Return the [x, y] coordinate for the center point of the cell that contains the specified text.  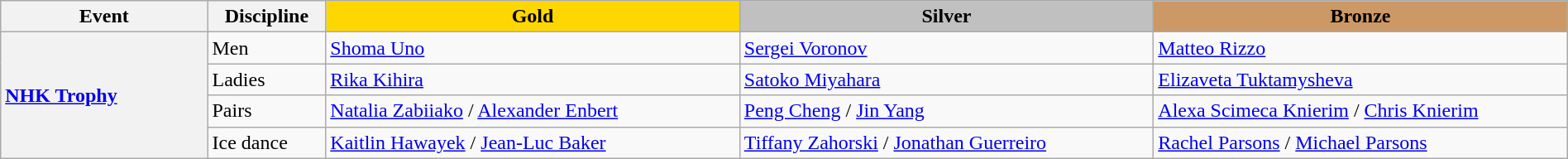
Discipline [266, 17]
Kaitlin Hawayek / Jean-Luc Baker [533, 142]
Event [104, 17]
Tiffany Zahorski / Jonathan Guerreiro [946, 142]
Silver [946, 17]
Men [266, 48]
Pairs [266, 111]
Bronze [1360, 17]
Sergei Voronov [946, 48]
Elizaveta Tuktamysheva [1360, 79]
Peng Cheng / Jin Yang [946, 111]
Shoma Uno [533, 48]
NHK Trophy [104, 95]
Rika Kihira [533, 79]
Satoko Miyahara [946, 79]
Ladies [266, 79]
Ice dance [266, 142]
Matteo Rizzo [1360, 48]
Rachel Parsons / Michael Parsons [1360, 142]
Alexa Scimeca Knierim / Chris Knierim [1360, 111]
Gold [533, 17]
Natalia Zabiiako / Alexander Enbert [533, 111]
